For the text-containing cell, return its midpoint in (X, Y) coordinate format. 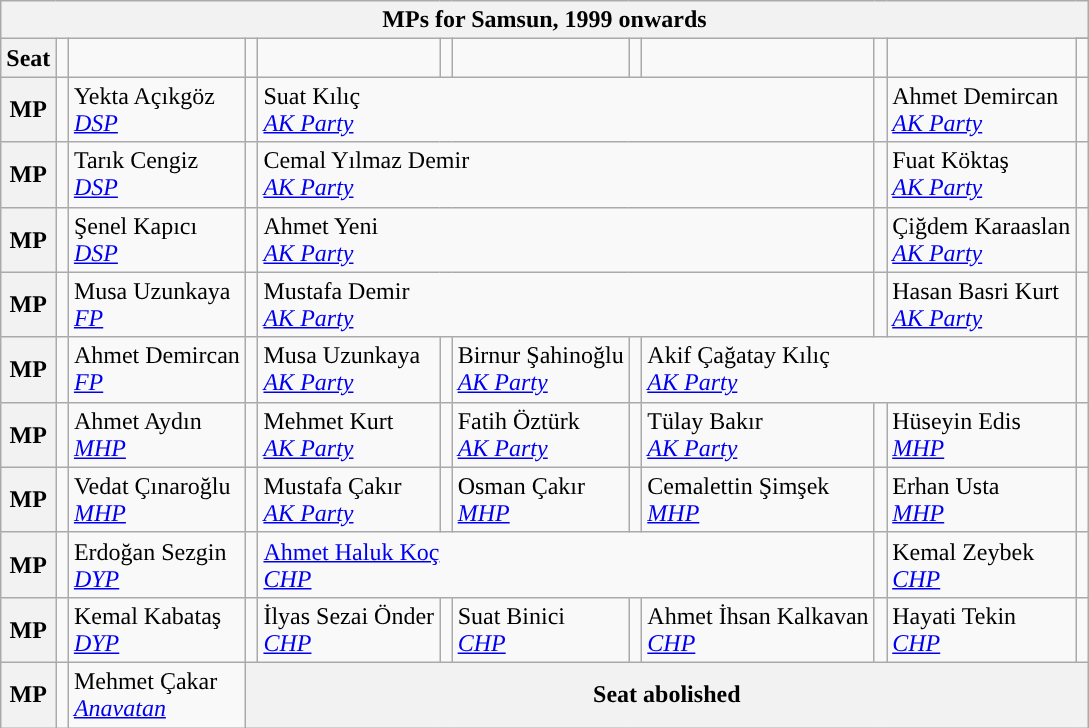
Cemal Yılmaz DemirAK Party (566, 174)
Mustafa ÇakırAK Party (349, 500)
Cemalettin ŞimşekMHP (758, 500)
Ahmet Haluk KoçCHP (566, 564)
Birnur ŞahinoğluAK Party (540, 370)
Tarık CengizDSP (156, 174)
Ahmet YeniAK Party (566, 240)
Mehmet ÇakarAnavatan (156, 694)
Hüseyin EdisMHP (982, 434)
Seat abolished (666, 694)
Vedat ÇınaroğluMHP (156, 500)
Yekta AçıkgözDSP (156, 110)
Ahmet İhsan Kalkavan CHP (758, 630)
Erhan UstaMHP (982, 500)
Şenel KapıcıDSP (156, 240)
Fatih ÖztürkAK Party (540, 434)
Suat BiniciCHP (540, 630)
Mehmet KurtAK Party (349, 434)
Fuat KöktaşAK Party (982, 174)
Akif Çağatay KılıçAK Party (859, 370)
Hasan Basri KurtAK Party (982, 304)
Osman ÇakırMHP (540, 500)
Musa UzunkayaAK Party (349, 370)
MPs for Samsun, 1999 onwards (545, 20)
Kemal ZeybekCHP (982, 564)
Ahmet AydınMHP (156, 434)
Kemal KabataşDYP (156, 630)
Seat (28, 58)
Çiğdem KaraaslanAK Party (982, 240)
Mustafa DemirAK Party (566, 304)
Musa UzunkayaFP (156, 304)
Hayati TekinCHP (982, 630)
Suat KılıçAK Party (566, 110)
İlyas Sezai ÖnderCHP (349, 630)
Ahmet DemircanFP (156, 370)
Ahmet DemircanAK Party (982, 110)
Erdoğan SezginDYP (156, 564)
Tülay BakırAK Party (758, 434)
